Detect which cell encompasses the target text, then output its (X, Y) center coordinate. 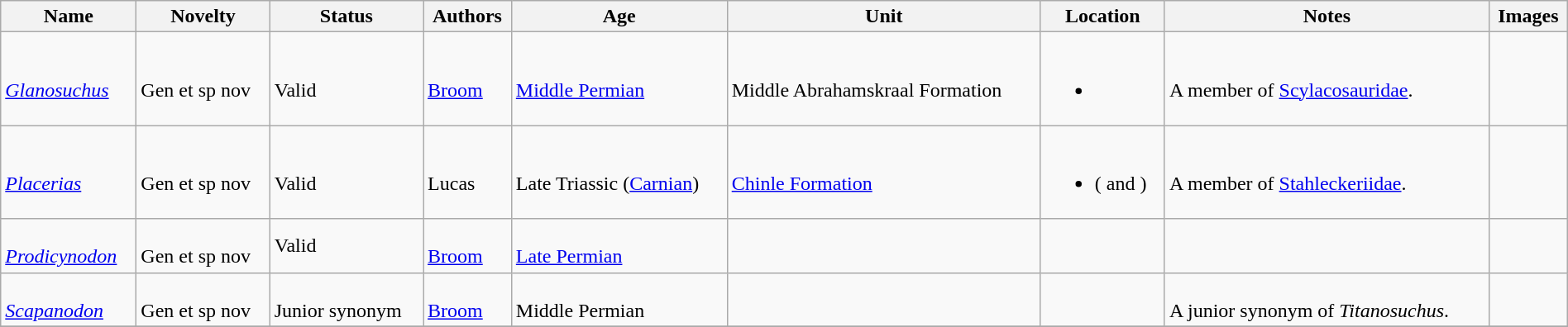
Notes (1327, 17)
Status (346, 17)
Lucas (468, 172)
Location (1102, 17)
A member of Scylacosauridae. (1327, 79)
Prodicynodon (69, 246)
Placerias (69, 172)
Late Triassic (Carnian) (619, 172)
Glanosuchus (69, 79)
Chinle Formation (883, 172)
Scapanodon (69, 299)
Unit (883, 17)
Name (69, 17)
Age (619, 17)
A member of Stahleckeriidae. (1327, 172)
Images (1528, 17)
( and ) (1102, 172)
Middle Abrahamskraal Formation (883, 79)
Junior synonym (346, 299)
A junior synonym of Titanosuchus. (1327, 299)
Authors (468, 17)
Late Permian (619, 246)
Novelty (203, 17)
